Scan for the cell matching the given text and deliver its (x, y) coordinate at center. 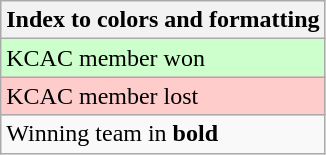
KCAC member lost (163, 96)
Winning team in bold (163, 134)
KCAC member won (163, 58)
Index to colors and formatting (163, 20)
